Pinpoint the cell where the given text exists, returning its (X, Y) midpoint coordinate. 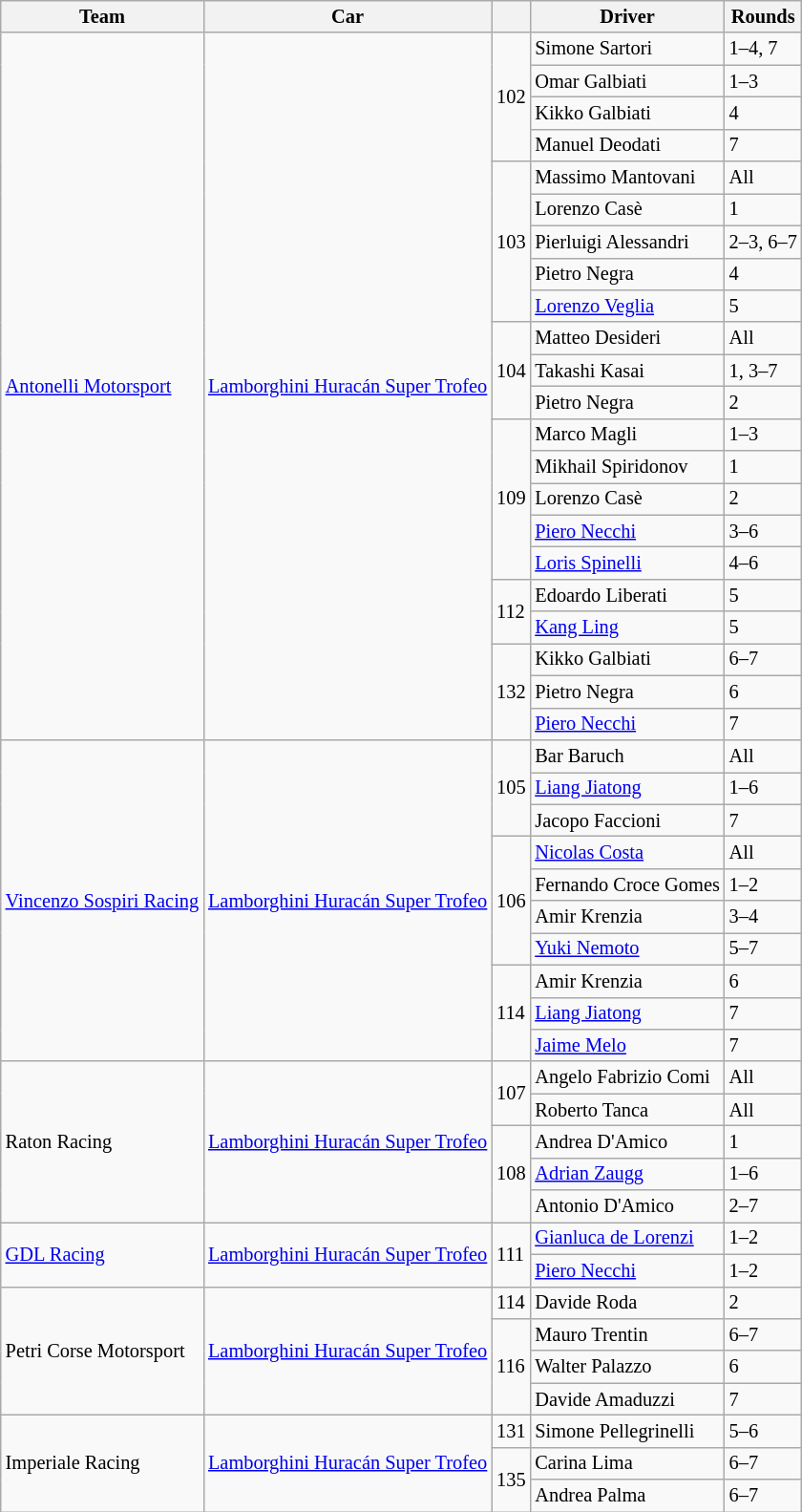
Jacopo Faccioni (626, 820)
Omar Galbiati (626, 81)
Andrea Palma (626, 1496)
104 (511, 371)
Andrea D'Amico (626, 1141)
Fernando Croce Gomes (626, 884)
Antonio D'Amico (626, 1206)
108 (511, 1173)
Nicolas Costa (626, 852)
Massimo Mantovani (626, 178)
Mauro Trentin (626, 1334)
Petri Corse Motorsport (102, 1351)
1–4, 7 (764, 49)
Marco Magli (626, 435)
Rounds (764, 16)
2–3, 6–7 (764, 242)
3–6 (764, 531)
132 (511, 692)
Roberto Tanca (626, 1110)
Car (348, 16)
Loris Spinelli (626, 563)
131 (511, 1431)
Angelo Fabrizio Comi (626, 1077)
Pierluigi Alessandri (626, 242)
5–6 (764, 1431)
Adrian Zaugg (626, 1174)
111 (511, 1253)
1, 3–7 (764, 371)
Takashi Kasai (626, 371)
Carina Lima (626, 1463)
Driver (626, 16)
Gianluca de Lorenzi (626, 1238)
116 (511, 1366)
Lorenzo Veglia (626, 306)
Vincenzo Sospiri Racing (102, 900)
Yuki Nemoto (626, 948)
102 (511, 97)
4–6 (764, 563)
Matteo Desideri (626, 338)
Mikhail Spiridonov (626, 467)
3–4 (764, 917)
5–7 (764, 948)
107 (511, 1093)
Simone Sartori (626, 49)
103 (511, 242)
Antonelli Motorsport (102, 386)
Kang Ling (626, 628)
Davide Roda (626, 1303)
Davide Amaduzzi (626, 1399)
Bar Baruch (626, 756)
105 (511, 787)
135 (511, 1479)
Simone Pellegrinelli (626, 1431)
2–7 (764, 1206)
Jaime Melo (626, 1045)
Walter Palazzo (626, 1367)
Raton Racing (102, 1141)
106 (511, 900)
112 (511, 611)
GDL Racing (102, 1253)
Edoardo Liberati (626, 595)
Team (102, 16)
Imperiale Racing (102, 1463)
109 (511, 499)
Manuel Deodati (626, 145)
